Locate the cell with the specified text and output its (x, y) center coordinate. 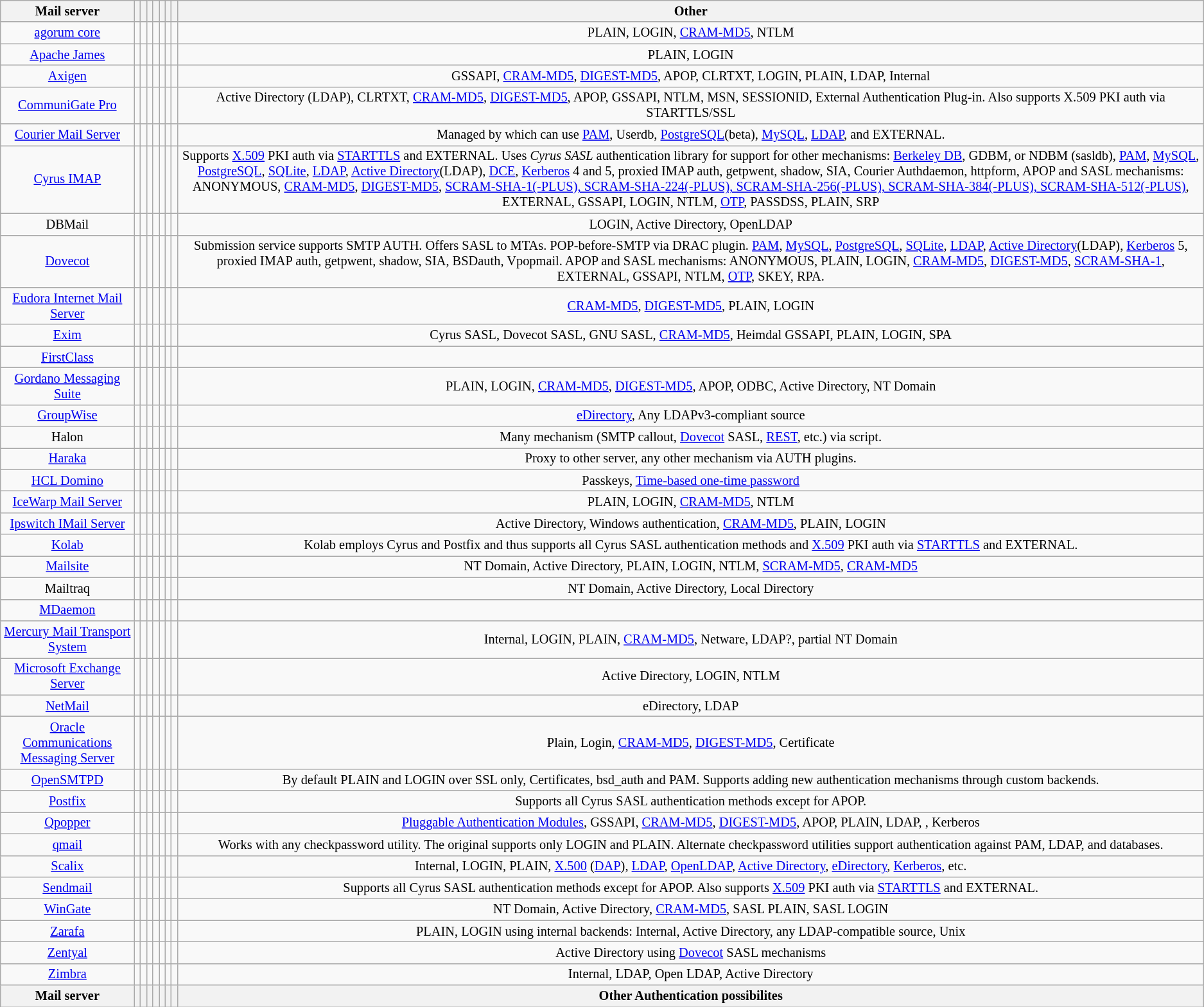
Mercury Mail Transport System (67, 639)
Microsoft Exchange Server (67, 676)
WinGate (67, 909)
Exim (67, 335)
Passkeys, Time-based one-time password (691, 480)
By default PLAIN and LOGIN over SSL only, Certificates, bsd_auth and PAM. Supports adding new authentication mechanisms through custom backends. (691, 780)
Oracle Communications Messaging Server (67, 742)
Active Directory, Windows authentication, CRAM-MD5, PLAIN, LOGIN (691, 523)
Eudora Internet Mail Server (67, 306)
Other (691, 11)
Apache James (67, 55)
Kolab employs Cyrus and Postfix and thus supports all Cyrus SASL authentication methods and X.509 PKI auth via STARTTLS and EXTERNAL. (691, 545)
agorum core (67, 33)
HCL Domino (67, 480)
Managed by which can use PAM, Userdb, PostgreSQL(beta), MySQL, LDAP, and EXTERNAL. (691, 135)
PLAIN, LOGIN (691, 55)
Dovecot (67, 261)
Active Directory using Dovecot SASL mechanisms (691, 952)
Axigen (67, 76)
Internal, LDAP, Open LDAP, Active Directory (691, 974)
Cyrus IMAP (67, 179)
Supports all Cyrus SASL authentication methods except for APOP. (691, 801)
PLAIN, LOGIN, CRAM-MD5, DIGEST-MD5, APOP, ODBC, Active Directory, NT Domain (691, 386)
OpenSMTPD (67, 780)
NT Domain, Active Directory, Local Directory (691, 588)
Sendmail (67, 888)
PLAIN, LOGIN using internal backends: Internal, Active Directory, any LDAP-compatible source, Unix (691, 931)
Postfix (67, 801)
LOGIN, Active Directory, OpenLDAP (691, 224)
eDirectory, LDAP (691, 706)
Qpopper (67, 823)
CommuniGate Pro (67, 105)
Zentyal (67, 952)
Supports all Cyrus SASL authentication methods except for APOP. Also supports X.509 PKI auth via STARTTLS and EXTERNAL. (691, 888)
GSSAPI, CRAM-MD5, DIGEST-MD5, APOP, CLRTXT, LOGIN, PLAIN, LDAP, Internal (691, 76)
Kolab (67, 545)
Mailsite (67, 566)
FirstClass (67, 357)
Halon (67, 437)
Active Directory, LOGIN, NTLM (691, 676)
Scalix (67, 866)
DBMail (67, 224)
qmail (67, 845)
Zimbra (67, 974)
Many mechanism (SMTP callout, Dovecot SASL, REST, etc.) via script. (691, 437)
Courier Mail Server (67, 135)
Ipswitch IMail Server (67, 523)
Internal, LOGIN, PLAIN, X.500 (DAP), LDAP, OpenLDAP, Active Directory, eDirectory, Kerberos, etc. (691, 866)
NT Domain, Active Directory, CRAM-MD5, SASL PLAIN, SASL LOGIN (691, 909)
Zarafa (67, 931)
Other Authentication possibilites (691, 996)
GroupWise (67, 416)
NT Domain, Active Directory, PLAIN, LOGIN, NTLM, SCRAM-MD5, CRAM-MD5 (691, 566)
eDirectory, Any LDAPv3-compliant source (691, 416)
MDaemon (67, 610)
Internal, LOGIN, PLAIN, CRAM-MD5, Netware, LDAP?, partial NT Domain (691, 639)
Gordano Messaging Suite (67, 386)
IceWarp Mail Server (67, 502)
CRAM-MD5, DIGEST-MD5, PLAIN, LOGIN (691, 306)
Cyrus SASL, Dovecot SASL, GNU SASL, CRAM-MD5, Heimdal GSSAPI, PLAIN, LOGIN, SPA (691, 335)
Mailtraq (67, 588)
Pluggable Authentication Modules, GSSAPI, CRAM-MD5, DIGEST-MD5, APOP, PLAIN, LDAP, , Kerberos (691, 823)
NetMail (67, 706)
Haraka (67, 459)
Proxy to other server, any other mechanism via AUTH plugins. (691, 459)
Plain, Login, CRAM-MD5, DIGEST-MD5, Certificate (691, 742)
